Return the (x, y) coordinate for the center point of the cell that contains the specified text.  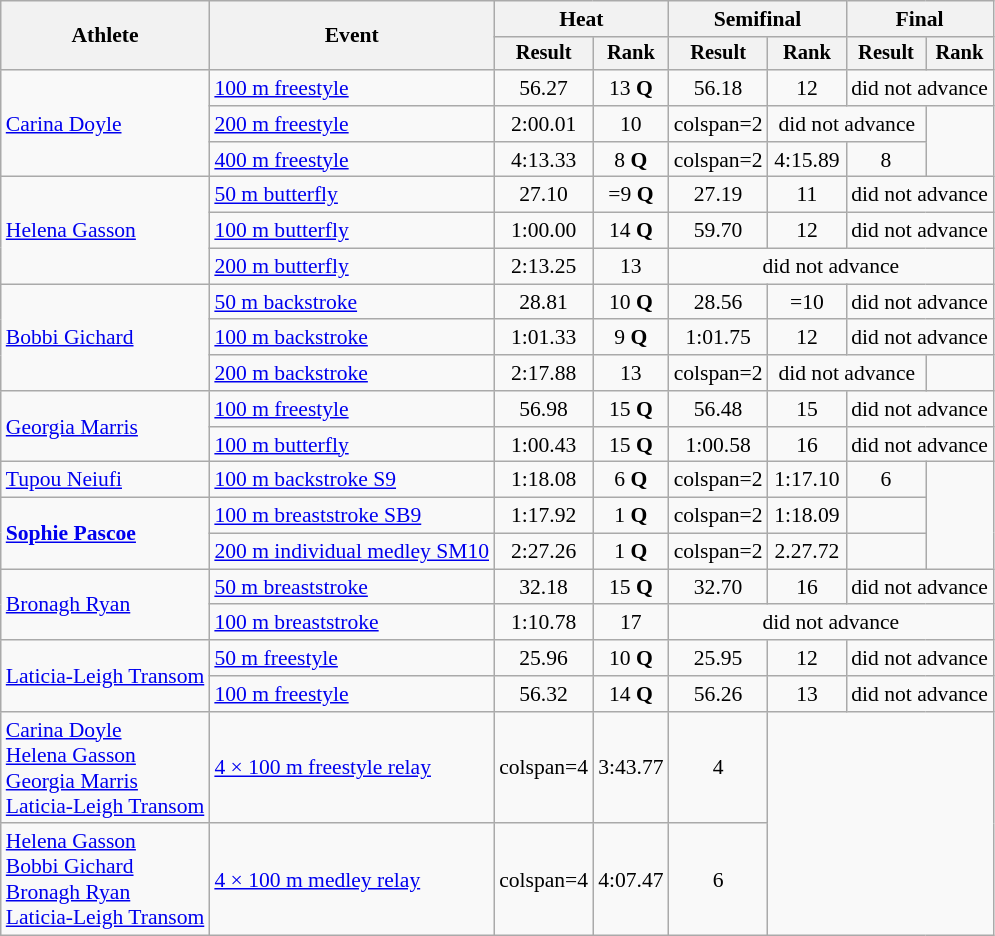
6 Q (630, 480)
56.48 (718, 409)
200 m individual medley SM10 (352, 552)
Final (920, 19)
1:00.43 (544, 445)
100 m backstroke S9 (352, 480)
Heat (582, 19)
32.18 (544, 587)
1:01.75 (718, 338)
27.19 (718, 195)
4 × 100 m medley relay (352, 880)
2:00.01 (544, 124)
4:15.89 (808, 160)
25.96 (544, 658)
8 Q (630, 160)
2:27.26 (544, 552)
50 m backstroke (352, 302)
4:07.47 (630, 880)
4 × 100 m freestyle relay (352, 768)
15 (808, 409)
28.56 (718, 302)
1:18.09 (808, 516)
2:17.88 (544, 373)
50 m freestyle (352, 658)
Helena GassonBobbi GichardBronagh RyanLaticia-Leigh Transom (106, 880)
Bobbi Gichard (106, 338)
200 m freestyle (352, 124)
100 m breaststroke SB9 (352, 516)
1:17.10 (808, 480)
17 (630, 623)
Carina Doyle (106, 124)
Semifinal (758, 19)
Event (352, 36)
1:17.92 (544, 516)
1:01.33 (544, 338)
4 (718, 768)
Sophie Pascoe (106, 534)
Helena Gasson (106, 230)
27.10 (544, 195)
56.98 (544, 409)
=10 (808, 302)
25.95 (718, 658)
=9 Q (630, 195)
Laticia-Leigh Transom (106, 676)
100 m breaststroke (352, 623)
1:10.78 (544, 623)
56.26 (718, 694)
400 m freestyle (352, 160)
10 (630, 124)
Tupou Neiufi (106, 480)
200 m butterfly (352, 267)
100 m backstroke (352, 338)
1:00.58 (718, 445)
2:13.25 (544, 267)
28.81 (544, 302)
Athlete (106, 36)
13 Q (630, 88)
3:43.77 (630, 768)
9 Q (630, 338)
200 m backstroke (352, 373)
50 m breaststroke (352, 587)
56.27 (544, 88)
32.70 (718, 587)
Carina DoyleHelena GassonGeorgia MarrisLaticia-Leigh Transom (106, 768)
1:00.00 (544, 231)
50 m butterfly (352, 195)
4:13.33 (544, 160)
Georgia Marris (106, 426)
Bronagh Ryan (106, 604)
59.70 (718, 231)
8 (886, 160)
11 (808, 195)
56.32 (544, 694)
2.27.72 (808, 552)
56.18 (718, 88)
1:18.08 (544, 480)
